Capture the cell that displays the provided text and extract its [x, y] central coordinate. 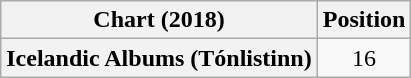
Chart (2018) [159, 20]
Position [364, 20]
16 [364, 58]
Icelandic Albums (Tónlistinn) [159, 58]
